Scan for the cell matching the given text and deliver its [x, y] coordinate at center. 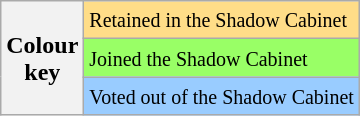
Joined the Shadow Cabinet [222, 58]
Voted out of the Shadow Cabinet [222, 96]
Colourkey [42, 58]
Retained in the Shadow Cabinet [222, 20]
